For the text-containing cell, return its midpoint in [x, y] coordinate format. 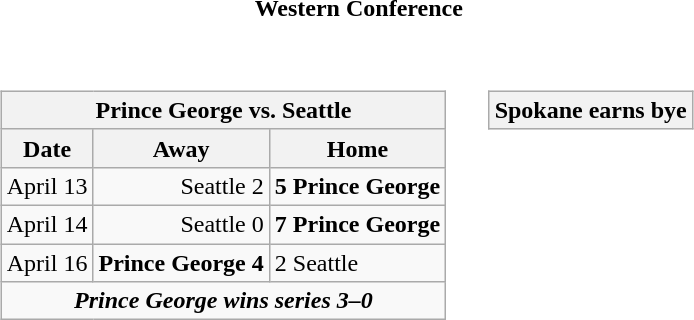
2 Seattle [357, 263]
Date [47, 148]
Prince George 4 [181, 263]
5 Prince George [357, 186]
Home [357, 148]
Prince George vs. Seattle [223, 110]
Seattle 2 [181, 186]
April 16 [47, 263]
Prince George wins series 3–0 [223, 301]
Away [181, 148]
7 Prince George [357, 224]
Seattle 0 [181, 224]
April 14 [47, 224]
April 13 [47, 186]
Spokane earns bye [590, 110]
